Locate the cell with the specified text and output its [X, Y] center coordinate. 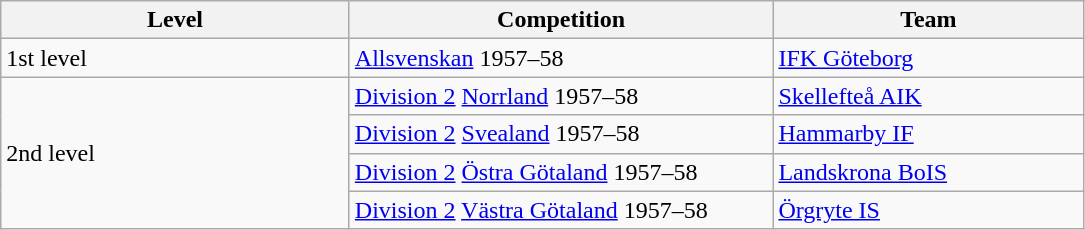
Landskrona BoIS [928, 172]
Level [176, 20]
2nd level [176, 153]
Division 2 Svealand 1957–58 [561, 134]
Competition [561, 20]
Örgryte IS [928, 210]
Skellefteå AIK [928, 96]
1st level [176, 58]
IFK Göteborg [928, 58]
Division 2 Västra Götaland 1957–58 [561, 210]
Hammarby IF [928, 134]
Allsvenskan 1957–58 [561, 58]
Division 2 Norrland 1957–58 [561, 96]
Team [928, 20]
Division 2 Östra Götaland 1957–58 [561, 172]
